From the cell containing the given text, extract its center point as (X, Y) coordinate. 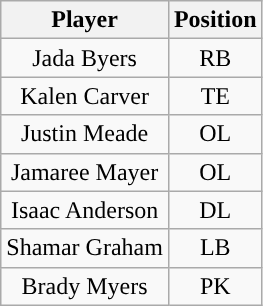
Brady Myers (85, 286)
TE (215, 96)
Justin Meade (85, 134)
Player (85, 20)
LB (215, 248)
Jamaree Mayer (85, 172)
Isaac Anderson (85, 210)
RB (215, 58)
Shamar Graham (85, 248)
DL (215, 210)
Position (215, 20)
PK (215, 286)
Kalen Carver (85, 96)
Jada Byers (85, 58)
